Output the [X, Y] coordinate of the center of the cell containing the given text.  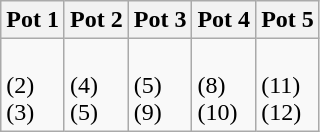
(4) (5) [96, 85]
Pot 1 [33, 20]
(11) (12) [288, 85]
Pot 3 [160, 20]
(5) (9) [160, 85]
(2) (3) [33, 85]
(8) (10) [224, 85]
Pot 4 [224, 20]
Pot 2 [96, 20]
Pot 5 [288, 20]
